Extract the [x, y] coordinate from the center of the cell holding the provided text.  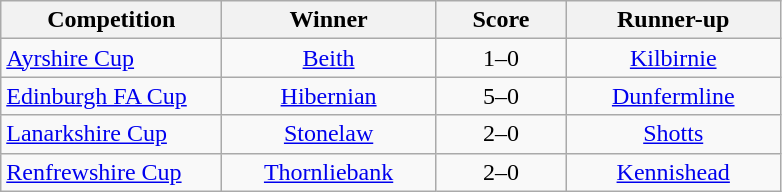
Stonelaw [329, 134]
Winner [329, 20]
Runner-up [673, 20]
Kennishead [673, 172]
Ayrshire Cup [112, 58]
Thornliebank [329, 172]
Competition [112, 20]
Dunfermline [673, 96]
Beith [329, 58]
Lanarkshire Cup [112, 134]
Renfrewshire Cup [112, 172]
Kilbirnie [673, 58]
Hibernian [329, 96]
Shotts [673, 134]
1–0 [500, 58]
Edinburgh FA Cup [112, 96]
Score [500, 20]
5–0 [500, 96]
